From the cell containing the given text, extract its center point as (X, Y) coordinate. 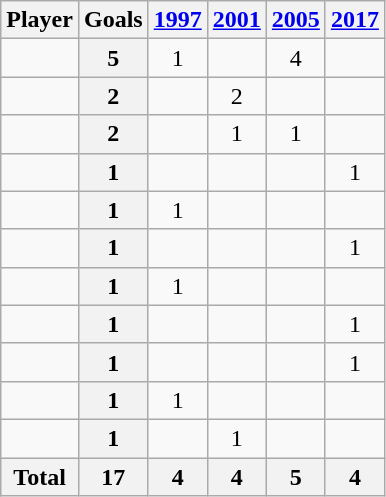
17 (113, 477)
2001 (236, 20)
Player (40, 20)
Total (40, 477)
Goals (113, 20)
2005 (296, 20)
1997 (178, 20)
2017 (354, 20)
